Find where the given text appears and provide that cell's center as (x, y) coordinate. 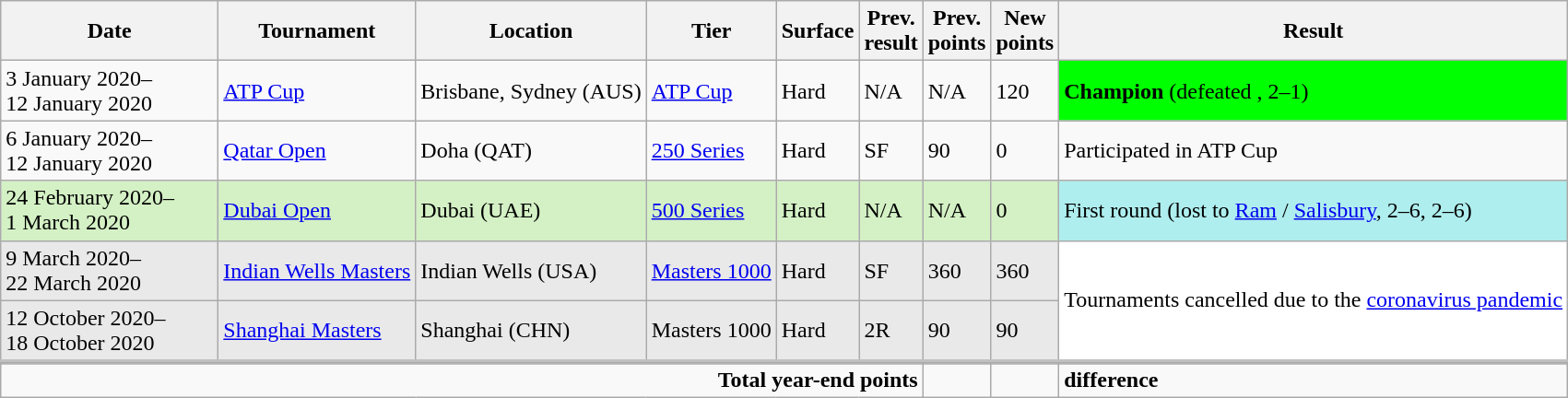
difference (1314, 380)
First round (lost to Ram / Salisbury, 2–6, 2–6) (1314, 210)
Tier (712, 31)
Dubai (UAE) (531, 210)
3 January 2020–12 January 2020 (110, 90)
Shanghai (CHN) (531, 332)
Doha (QAT) (531, 151)
Surface (818, 31)
Newpoints (1025, 31)
Indian Wells Masters (317, 271)
120 (1025, 90)
Result (1314, 31)
Indian Wells (USA) (531, 271)
Prev.points (957, 31)
6 January 2020–12 January 2020 (110, 151)
9 March 2020–22 March 2020 (110, 271)
Participated in ATP Cup (1314, 151)
24 February 2020–1 March 2020 (110, 210)
12 October 2020–18 October 2020 (110, 332)
2R (890, 332)
Champion (defeated , 2–1) (1314, 90)
250 Series (712, 151)
Date (110, 31)
Location (531, 31)
Prev.result (890, 31)
Qatar Open (317, 151)
500 Series (712, 210)
Tournaments cancelled due to the coronavirus pandemic (1314, 301)
Total year-end points (462, 380)
Dubai Open (317, 210)
Brisbane, Sydney (AUS) (531, 90)
Tournament (317, 31)
Shanghai Masters (317, 332)
